Find where the given text appears and provide that cell's center as [x, y] coordinate. 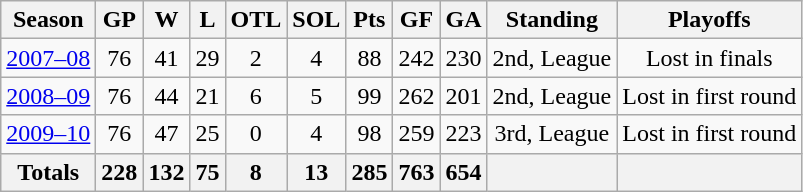
29 [208, 58]
223 [464, 134]
W [166, 20]
230 [464, 58]
259 [416, 134]
2009–10 [48, 134]
2 [256, 58]
13 [316, 172]
L [208, 20]
88 [370, 58]
228 [120, 172]
GP [120, 20]
Standing [552, 20]
SOL [316, 20]
Pts [370, 20]
3rd, League [552, 134]
OTL [256, 20]
98 [370, 134]
2008–09 [48, 96]
Lost in finals [710, 58]
654 [464, 172]
285 [370, 172]
8 [256, 172]
25 [208, 134]
0 [256, 134]
44 [166, 96]
Playoffs [710, 20]
Totals [48, 172]
21 [208, 96]
6 [256, 96]
GA [464, 20]
Season [48, 20]
763 [416, 172]
GF [416, 20]
99 [370, 96]
5 [316, 96]
47 [166, 134]
75 [208, 172]
242 [416, 58]
2007–08 [48, 58]
132 [166, 172]
201 [464, 96]
41 [166, 58]
262 [416, 96]
